Pinpoint the cell where the given text exists, returning its (X, Y) midpoint coordinate. 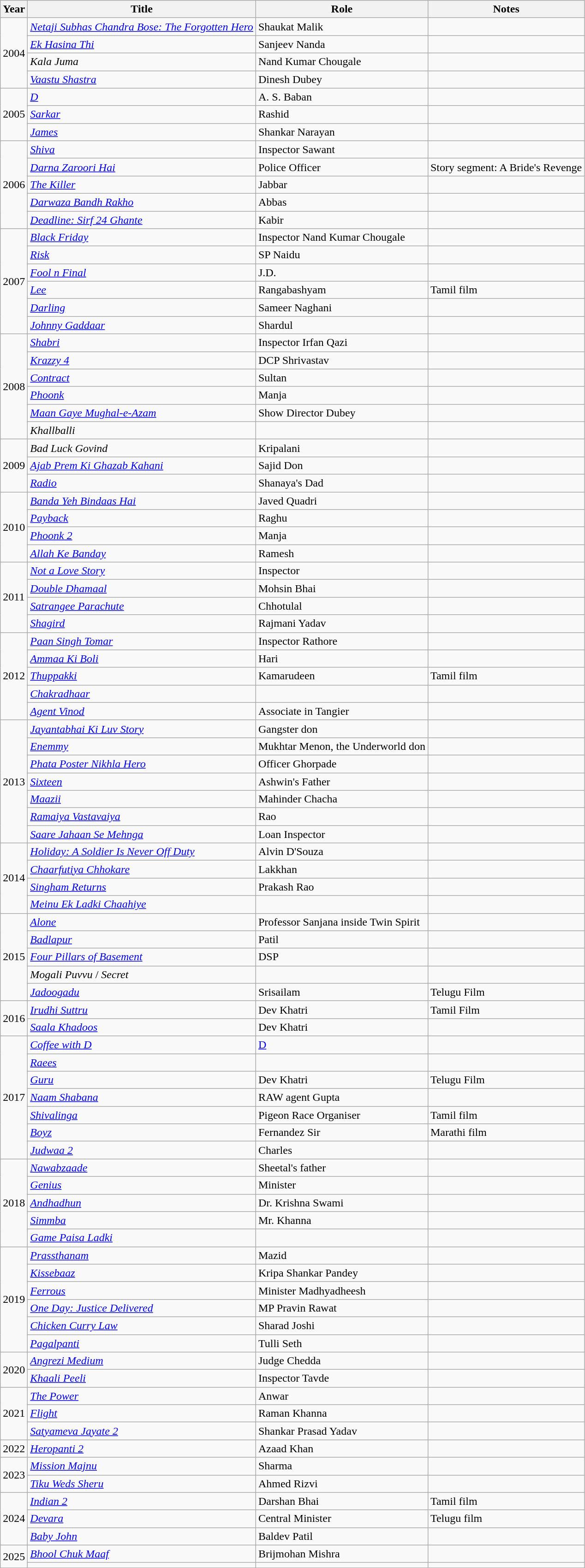
Kamarudeen (341, 676)
2006 (14, 184)
Four Pillars of Basement (142, 957)
2007 (14, 281)
Krazzy 4 (142, 360)
Abbas (341, 202)
Andhadhun (142, 1203)
Tiku Weds Sheru (142, 1484)
Contract (142, 378)
Enemmy (142, 746)
Allah Ke Banday (142, 553)
Raees (142, 1062)
Deadline: Sirf 24 Ghante (142, 220)
Ek Hasina Thi (142, 44)
Saare Jahaan Se Mehnga (142, 834)
Loan Inspector (341, 834)
Hari (341, 659)
Khallballi (142, 430)
Inspector Rathore (341, 641)
Sharad Joshi (341, 1325)
Notes (506, 9)
Netaji Subhas Chandra Bose: The Forgotten Hero (142, 27)
Azaad Khan (341, 1449)
2012 (14, 676)
Gangster don (341, 729)
Kripalani (341, 448)
Associate in Tangier (341, 711)
Mr. Khanna (341, 1220)
Badlapur (142, 939)
Phata Poster Nikhla Hero (142, 764)
Judwaa 2 (142, 1150)
SP Naidu (341, 255)
Raman Khanna (341, 1414)
Singham Returns (142, 887)
Phoonk 2 (142, 536)
2023 (14, 1475)
2020 (14, 1370)
Maazii (142, 799)
Title (142, 9)
Role (341, 9)
One Day: Justice Delivered (142, 1308)
Kissebaaz (142, 1273)
Prakash Rao (341, 887)
Baby John (142, 1536)
Double Dhamaal (142, 588)
Baldev Patil (341, 1536)
Kripa Shankar Pandey (341, 1273)
Bad Luck Govind (142, 448)
2005 (14, 114)
2013 (14, 781)
Boyz (142, 1133)
Srisailam (341, 992)
Tamil Film (506, 1010)
2019 (14, 1299)
Jadoogadu (142, 992)
Pigeon Race Organiser (341, 1115)
Sameer Naghani (341, 308)
Javed Quadri (341, 500)
Inspector (341, 571)
2015 (14, 957)
Mazid (341, 1255)
Flight (142, 1414)
The Killer (142, 184)
Satrangee Parachute (142, 606)
Phoonk (142, 395)
RAW agent Gupta (341, 1098)
2024 (14, 1519)
Black Friday (142, 238)
Guru (142, 1080)
Mukhtar Menon, the Underworld don (341, 746)
Story segment: A Bride's Revenge (506, 167)
Nand Kumar Chougale (341, 62)
2004 (14, 53)
Agent Vinod (142, 711)
Professor Sanjana inside Twin Spirit (341, 922)
Saala Khadoos (142, 1027)
Fernandez Sir (341, 1133)
A. S. Baban (341, 97)
2021 (14, 1414)
Darshan Bhai (341, 1501)
Dinesh Dubey (341, 79)
Sajid Don (341, 465)
Year (14, 9)
Anwar (341, 1396)
Devara (142, 1519)
Heropanti 2 (142, 1449)
Sarkar (142, 114)
Holiday: A Soldier Is Never Off Duty (142, 852)
Coffee with D (142, 1045)
Rangabashyam (341, 290)
James (142, 132)
Nawabzaade (142, 1168)
Mahinder Chacha (341, 799)
Banda Yeh Bindaas Hai (142, 500)
Telugu film (506, 1519)
Mission Majnu (142, 1466)
Khaali Peeli (142, 1378)
Chakradhaar (142, 694)
Indian 2 (142, 1501)
2009 (14, 465)
Ramaiya Vastavaiya (142, 817)
DCP Shrivastav (341, 360)
Inspector Tavde (341, 1378)
Inspector Sawant (341, 149)
Shivalinga (142, 1115)
Vaastu Shastra (142, 79)
2011 (14, 597)
Rashid (341, 114)
Sanjeev Nanda (341, 44)
Shanaya's Dad (341, 483)
Shardul (341, 325)
2025 (14, 1556)
J.D. (341, 273)
Shankar Narayan (341, 132)
Charles (341, 1150)
Satyameva Jayate 2 (142, 1431)
Naam Shabana (142, 1098)
Inspector Irfan Qazi (341, 343)
Prassthanam (142, 1255)
Rao (341, 817)
Fool n Final (142, 273)
Sultan (341, 378)
Mohsin Bhai (341, 588)
Meinu Ek Ladki Chaahiye (142, 904)
Ahmed Rizvi (341, 1484)
DSP (341, 957)
Payback (142, 518)
Angrezi Medium (142, 1361)
Sixteen (142, 782)
Maan Gaye Mughal-e-Azam (142, 413)
Patil (341, 939)
2008 (14, 386)
Alone (142, 922)
Minister Madhyadheesh (341, 1290)
Shagird (142, 624)
Police Officer (341, 167)
Pagalpanti (142, 1343)
Sheetal's father (341, 1168)
Ajab Prem Ki Ghazab Kahani (142, 465)
Risk (142, 255)
Jabbar (341, 184)
Johnny Gaddaar (142, 325)
2010 (14, 527)
Not a Love Story (142, 571)
2018 (14, 1203)
Darling (142, 308)
Tulli Seth (341, 1343)
Shabri (142, 343)
Show Director Dubey (341, 413)
Central Minister (341, 1519)
Kala Juma (142, 62)
Bhool Chuk Maaf (142, 1554)
Lakkhan (341, 869)
Irudhi Suttru (142, 1010)
Judge Chedda (341, 1361)
Ramesh (341, 553)
Chhotulal (341, 606)
Mogali Puvvu / Secret (142, 974)
Raghu (341, 518)
2016 (14, 1018)
Rajmani Yadav (341, 624)
Darna Zaroori Hai (142, 167)
Game Paisa Ladki (142, 1238)
Shankar Prasad Yadav (341, 1431)
Paan Singh Tomar (142, 641)
Lee (142, 290)
Minister (341, 1185)
Brijmohan Mishra (341, 1554)
Marathi film (506, 1133)
2022 (14, 1449)
Ashwin's Father (341, 782)
Genius (142, 1185)
Kabir (341, 220)
Dr. Krishna Swami (341, 1203)
Darwaza Bandh Rakho (142, 202)
Shiva (142, 149)
Inspector Nand Kumar Chougale (341, 238)
MP Pravin Rawat (341, 1308)
Simmba (142, 1220)
Shaukat Malik (341, 27)
The Power (142, 1396)
Radio (142, 483)
Ammaa Ki Boli (142, 659)
2017 (14, 1097)
Alvin D'Souza (341, 852)
Sharma (341, 1466)
Officer Ghorpade (341, 764)
Chaarfutiya Chhokare (142, 869)
Thuppakki (142, 676)
Ferrous (142, 1290)
2014 (14, 878)
Jayantabhai Ki Luv Story (142, 729)
Chicken Curry Law (142, 1325)
